Provide the [X, Y] coordinate of the cell's center where the given text is located.  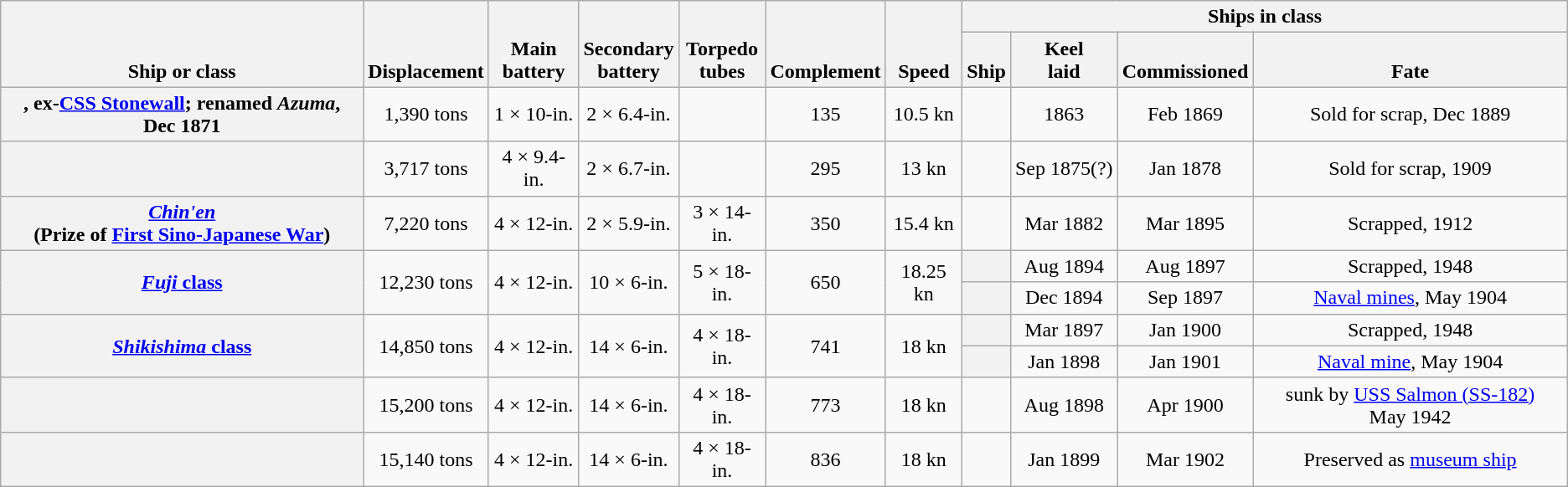
13 kn [924, 169]
Jan 1899 [1064, 459]
Ship [987, 60]
10.5 kn [924, 114]
Preserved as museum ship [1411, 459]
1863 [1064, 114]
14,850 tons [426, 346]
650 [826, 282]
Fuji class [183, 282]
15,200 tons [426, 405]
2 × 6.7-in. [628, 169]
Apr 1900 [1185, 405]
15,140 tons [426, 459]
Sep 1875(?) [1064, 169]
, ex-CSS Stonewall; renamed Azuma, Dec 1871 [183, 114]
3 × 14-in. [722, 223]
Ships in class [1265, 17]
Commissioned [1185, 60]
sunk by USS Salmon (SS-182) May 1942 [1411, 405]
10 × 6-in. [628, 282]
741 [826, 346]
295 [826, 169]
Displacement [426, 44]
7,220 tons [426, 223]
Secondarybattery [628, 44]
350 [826, 223]
1 × 10-in. [534, 114]
Ship or class [183, 44]
Complement [826, 44]
Keellaid [1064, 60]
3,717 tons [426, 169]
135 [826, 114]
Naval mine, May 1904 [1411, 361]
Sold for scrap, 1909 [1411, 169]
Sold for scrap, Dec 1889 [1411, 114]
12,230 tons [426, 282]
Speed [924, 44]
Scrapped, 1912 [1411, 223]
Feb 1869 [1185, 114]
Torpedotubes [722, 44]
773 [826, 405]
Jan 1900 [1185, 330]
Jan 1878 [1185, 169]
Mainbattery [534, 44]
Naval mines, May 1904 [1411, 298]
15.4 kn [924, 223]
18.25 kn [924, 282]
5 × 18-in. [722, 282]
Aug 1898 [1064, 405]
Aug 1897 [1185, 266]
Chin'en(Prize of First Sino-Japanese War) [183, 223]
Shikishima class [183, 346]
1,390 tons [426, 114]
Dec 1894 [1064, 298]
Sep 1897 [1185, 298]
Aug 1894 [1064, 266]
2 × 5.9-in. [628, 223]
4 × 9.4-in. [534, 169]
Jan 1898 [1064, 361]
Jan 1901 [1185, 361]
836 [826, 459]
Fate [1411, 60]
Mar 1895 [1185, 223]
Mar 1897 [1064, 330]
2 × 6.4-in. [628, 114]
Mar 1882 [1064, 223]
Mar 1902 [1185, 459]
